For the text-containing cell, return its midpoint in [x, y] coordinate format. 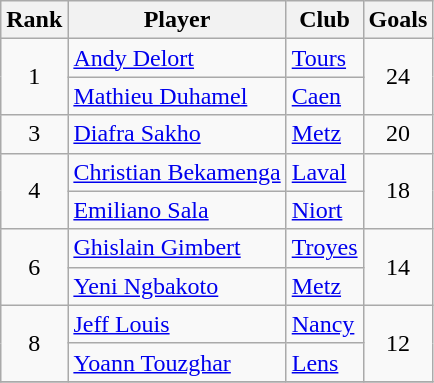
Lens [324, 362]
Yoann Touzghar [177, 362]
6 [34, 267]
Tours [324, 58]
Club [324, 20]
Jeff Louis [177, 324]
Mathieu Duhamel [177, 96]
Niort [324, 210]
Rank [34, 20]
Diafra Sakho [177, 134]
Ghislain Gimbert [177, 248]
Andy Delort [177, 58]
4 [34, 191]
Nancy [324, 324]
18 [398, 191]
12 [398, 343]
Caen [324, 96]
20 [398, 134]
14 [398, 267]
8 [34, 343]
24 [398, 77]
Emiliano Sala [177, 210]
Goals [398, 20]
Christian Bekamenga [177, 172]
3 [34, 134]
Troyes [324, 248]
1 [34, 77]
Yeni Ngbakoto [177, 286]
Player [177, 20]
Laval [324, 172]
